For the text-containing cell, return its midpoint in [x, y] coordinate format. 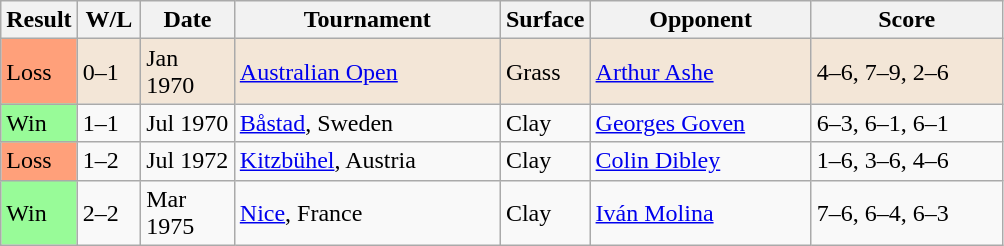
W/L [109, 20]
6–3, 6–1, 6–1 [906, 123]
1–2 [109, 161]
2–2 [109, 212]
Nice, France [367, 212]
Colin Dibley [700, 161]
Date [188, 20]
1–1 [109, 123]
Jan 1970 [188, 72]
Båstad, Sweden [367, 123]
Kitzbühel, Austria [367, 161]
Iván Molina [700, 212]
4–6, 7–9, 2–6 [906, 72]
Mar 1975 [188, 212]
Grass [545, 72]
Result [39, 20]
Score [906, 20]
Georges Goven [700, 123]
7–6, 6–4, 6–3 [906, 212]
Opponent [700, 20]
Jul 1970 [188, 123]
Surface [545, 20]
1–6, 3–6, 4–6 [906, 161]
Jul 1972 [188, 161]
Tournament [367, 20]
0–1 [109, 72]
Arthur Ashe [700, 72]
Australian Open [367, 72]
